Return the (X, Y) coordinate for the center point of the cell that contains the specified text.  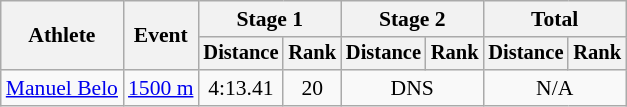
Athlete (62, 36)
N/A (554, 88)
Total (554, 19)
DNS (412, 88)
20 (312, 88)
Manuel Belo (62, 88)
4:13.41 (240, 88)
Stage 1 (269, 19)
1500 m (160, 88)
Event (160, 36)
Stage 2 (412, 19)
